Return the (X, Y) coordinate for the center point of the cell that contains the specified text.  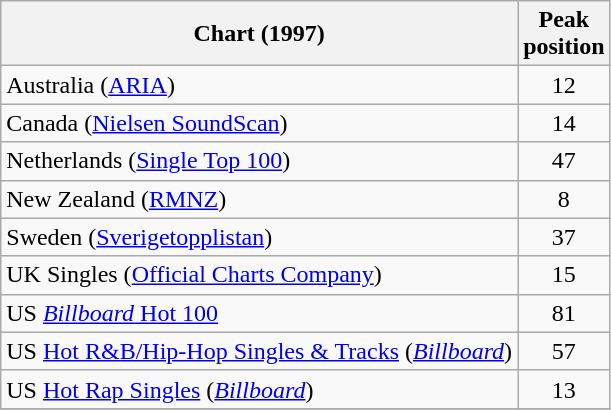
12 (564, 85)
47 (564, 161)
Chart (1997) (260, 34)
Canada (Nielsen SoundScan) (260, 123)
Peakposition (564, 34)
14 (564, 123)
Australia (ARIA) (260, 85)
81 (564, 313)
New Zealand (RMNZ) (260, 199)
37 (564, 237)
US Billboard Hot 100 (260, 313)
US Hot Rap Singles (Billboard) (260, 389)
UK Singles (Official Charts Company) (260, 275)
15 (564, 275)
Sweden (Sverigetopplistan) (260, 237)
57 (564, 351)
13 (564, 389)
8 (564, 199)
US Hot R&B/Hip-Hop Singles & Tracks (Billboard) (260, 351)
Netherlands (Single Top 100) (260, 161)
